Detect which cell encompasses the target text, then output its (x, y) center coordinate. 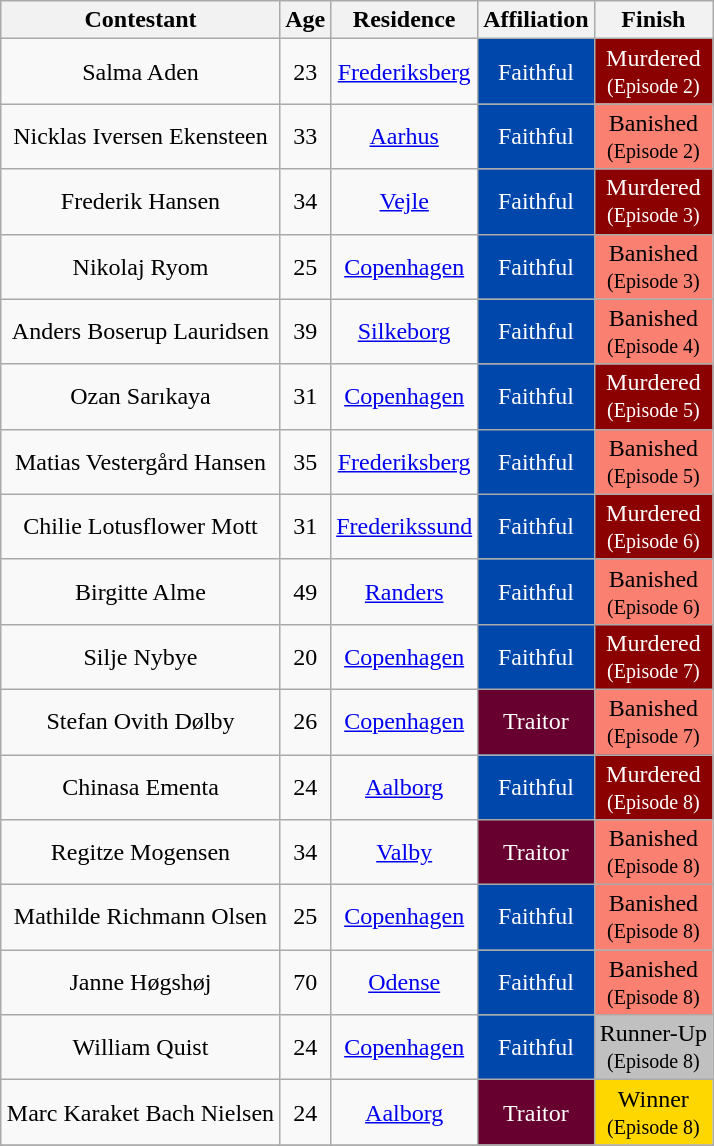
Murdered(Episode 6) (654, 526)
Murdered(Episode 8) (654, 786)
Murdered(Episode 5) (654, 396)
Janne Høgshøj (140, 982)
Frederikssund (404, 526)
Salma Aden (140, 72)
Regitze Mogensen (140, 852)
Murdered(Episode 3) (654, 202)
Frederik Hansen (140, 202)
20 (306, 656)
Murdered(Episode 7) (654, 656)
Banished(Episode 6) (654, 592)
Residence (404, 20)
Nikolaj Ryom (140, 266)
Vejle (404, 202)
Chinasa Ementa (140, 786)
Chilie Lotusflower Mott (140, 526)
William Quist (140, 1048)
Nicklas Iversen Ekensteen (140, 136)
Banished(Episode 7) (654, 722)
Banished(Episode 4) (654, 332)
Affiliation (536, 20)
26 (306, 722)
Valby (404, 852)
Silje Nybye (140, 656)
35 (306, 462)
Odense (404, 982)
Banished(Episode 5) (654, 462)
Randers (404, 592)
Matias Vestergård Hansen (140, 462)
23 (306, 72)
Contestant (140, 20)
Birgitte Alme (140, 592)
Banished(Episode 2) (654, 136)
Banished(Episode 3) (654, 266)
Anders Boserup Lauridsen (140, 332)
39 (306, 332)
70 (306, 982)
Stefan Ovith Dølby (140, 722)
Aarhus (404, 136)
Murdered(Episode 2) (654, 72)
33 (306, 136)
Mathilde Richmann Olsen (140, 918)
Runner-Up(Episode 8) (654, 1048)
49 (306, 592)
Finish (654, 20)
Winner(Episode 8) (654, 1112)
Silkeborg (404, 332)
Age (306, 20)
Ozan Sarıkaya (140, 396)
Marc Karaket Bach Nielsen (140, 1112)
